Locate the cell with the specified text and output its [X, Y] center coordinate. 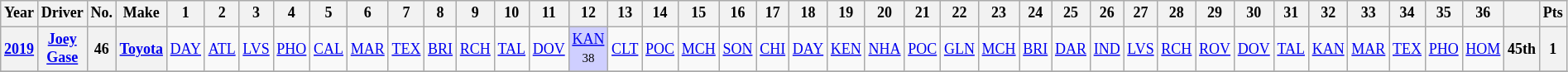
22 [960, 13]
CAL [329, 49]
46 [101, 49]
4 [291, 13]
No. [101, 13]
9 [475, 13]
7 [406, 13]
ATL [222, 49]
35 [1443, 13]
23 [999, 13]
24 [1036, 13]
Year [20, 13]
6 [367, 13]
32 [1328, 13]
GLN [960, 49]
CHI [773, 49]
8 [440, 13]
NHA [885, 49]
KAN [1328, 49]
IND [1107, 49]
5 [329, 13]
HOM [1483, 49]
26 [1107, 13]
18 [808, 13]
3 [257, 13]
ROV [1215, 49]
11 [549, 13]
19 [846, 13]
13 [626, 13]
Driver [62, 13]
Joey Gase [62, 49]
27 [1140, 13]
30 [1254, 13]
Pts [1552, 13]
45th [1522, 49]
DAR [1071, 49]
16 [738, 13]
17 [773, 13]
21 [923, 13]
31 [1291, 13]
10 [511, 13]
2 [222, 13]
15 [698, 13]
36 [1483, 13]
KAN38 [588, 49]
34 [1407, 13]
Toyota [141, 49]
12 [588, 13]
CLT [626, 49]
2019 [20, 49]
14 [660, 13]
33 [1369, 13]
29 [1215, 13]
25 [1071, 13]
28 [1177, 13]
SON [738, 49]
Make [141, 13]
20 [885, 13]
KEN [846, 49]
